Find where the given text appears and provide that cell's center as (X, Y) coordinate. 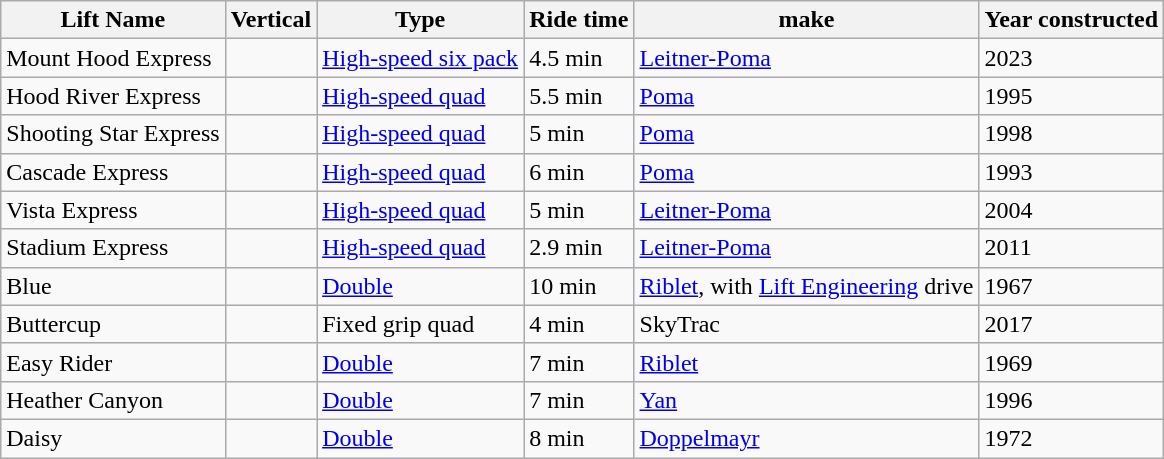
Shooting Star Express (113, 134)
1996 (1072, 400)
1998 (1072, 134)
Buttercup (113, 324)
Riblet (806, 362)
2011 (1072, 248)
4.5 min (579, 58)
6 min (579, 172)
2.9 min (579, 248)
Lift Name (113, 20)
2004 (1072, 210)
Ride time (579, 20)
1969 (1072, 362)
Hood River Express (113, 96)
10 min (579, 286)
Year constructed (1072, 20)
2023 (1072, 58)
5.5 min (579, 96)
4 min (579, 324)
Stadium Express (113, 248)
Cascade Express (113, 172)
2017 (1072, 324)
1972 (1072, 438)
Fixed grip quad (420, 324)
8 min (579, 438)
Mount Hood Express (113, 58)
High-speed six pack (420, 58)
Blue (113, 286)
Riblet, with Lift Engineering drive (806, 286)
Type (420, 20)
Doppelmayr (806, 438)
1993 (1072, 172)
Yan (806, 400)
Vista Express (113, 210)
1967 (1072, 286)
Easy Rider (113, 362)
1995 (1072, 96)
Vertical (270, 20)
SkyTrac (806, 324)
Daisy (113, 438)
Heather Canyon (113, 400)
make (806, 20)
